Find where the given text appears and provide that cell's center as (x, y) coordinate. 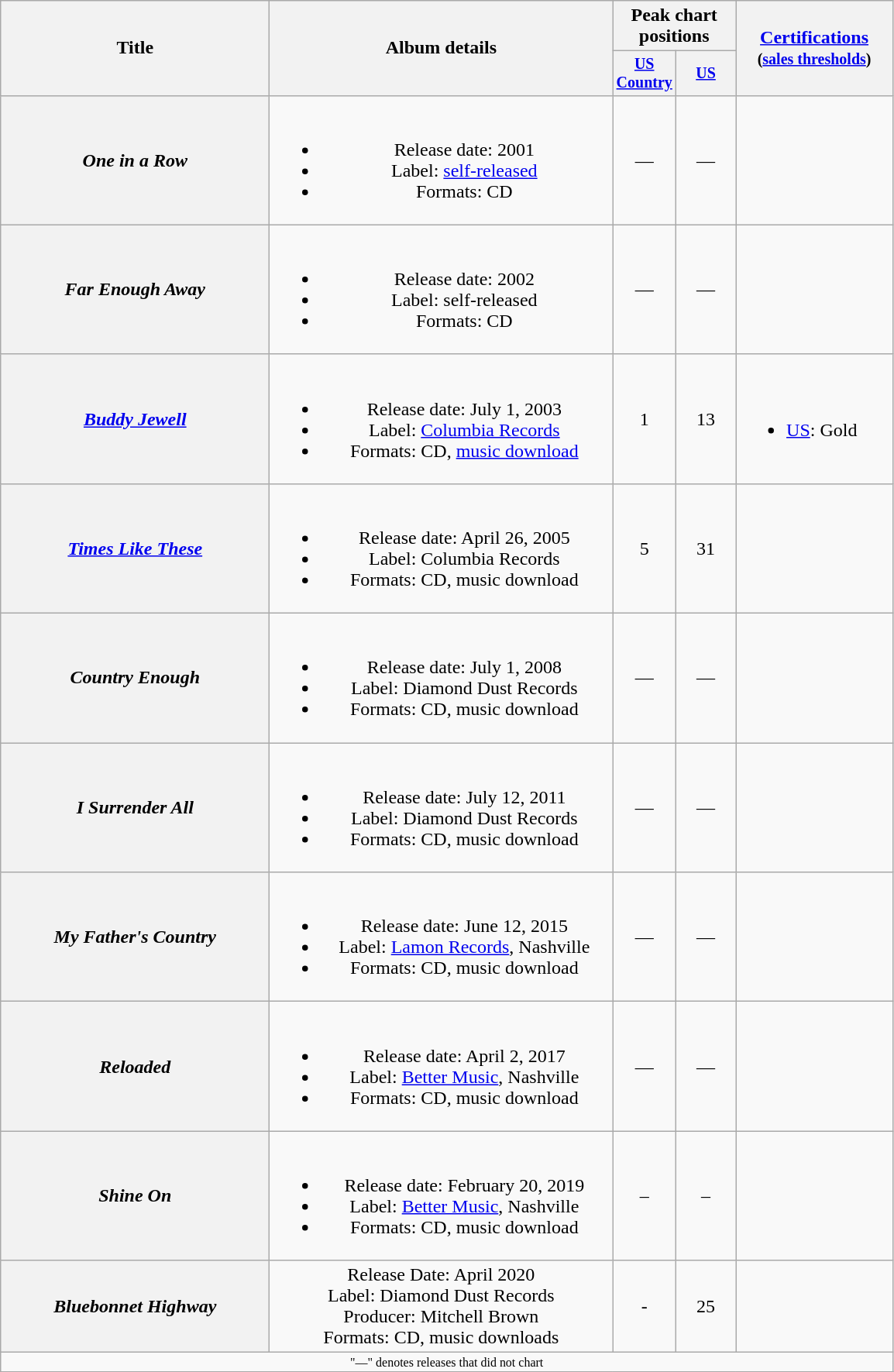
Peak chartpositions (674, 26)
Times Like These (135, 548)
Release date: July 12, 2011Label: Diamond Dust RecordsFormats: CD, music download (442, 807)
One in a Row (135, 160)
US (707, 73)
Bluebonnet Highway (135, 1306)
Release date: July 1, 2003Label: Columbia RecordsFormats: CD, music download (442, 418)
I Surrender All (135, 807)
My Father's Country (135, 937)
Certifications(sales thresholds) (815, 48)
Reloaded (135, 1066)
Release date: February 20, 2019Label: Better Music, NashvilleFormats: CD, music download (442, 1196)
Release date: July 1, 2008Label: Diamond Dust RecordsFormats: CD, music download (442, 679)
Title (135, 48)
Release date: June 12, 2015Label: Lamon Records, NashvilleFormats: CD, music download (442, 937)
Buddy Jewell (135, 418)
Release date: April 26, 2005Label: Columbia RecordsFormats: CD, music download (442, 548)
"—" denotes releases that did not chart (447, 1362)
US: Gold (815, 418)
5 (645, 548)
Album details (442, 48)
Release date: April 2, 2017Label: Better Music, NashvilleFormats: CD, music download (442, 1066)
- (645, 1306)
Release Date: April 2020Label: Diamond Dust RecordsProducer: Mitchell BrownFormats: CD, music downloads (442, 1306)
13 (707, 418)
Release date: 2001Label: self-releasedFormats: CD (442, 160)
1 (645, 418)
25 (707, 1306)
Country Enough (135, 679)
Far Enough Away (135, 290)
Release date: 2002Label: self-releasedFormats: CD (442, 290)
Shine On (135, 1196)
US Country (645, 73)
31 (707, 548)
